Extract the (x, y) coordinate from the center of the cell holding the provided text.  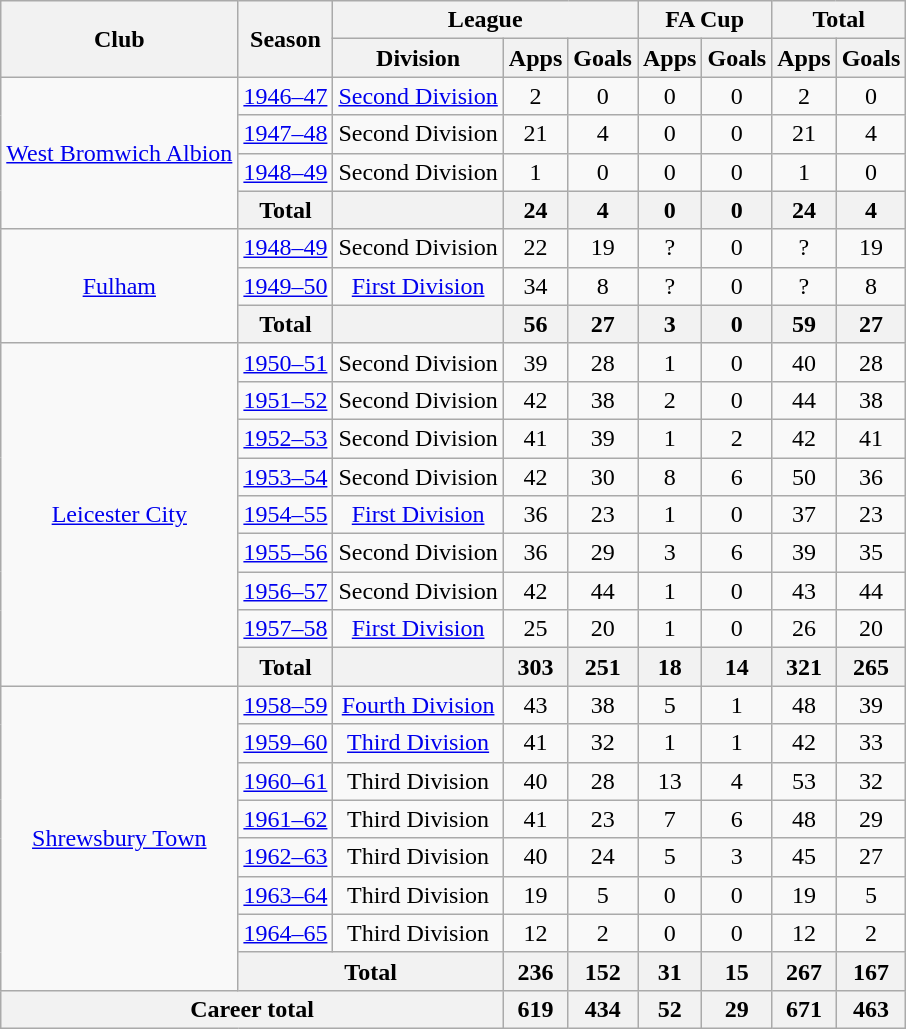
Club (120, 39)
31 (670, 971)
236 (535, 971)
1962–63 (286, 857)
League (486, 20)
1956–57 (286, 591)
1960–61 (286, 781)
34 (535, 286)
321 (804, 667)
Fourth Division (418, 705)
22 (535, 248)
434 (603, 1009)
1950–51 (286, 362)
7 (670, 819)
25 (535, 629)
1952–53 (286, 438)
1963–64 (286, 895)
267 (804, 971)
1959–60 (286, 743)
1946–47 (286, 96)
1955–56 (286, 553)
26 (804, 629)
37 (804, 515)
52 (670, 1009)
56 (535, 324)
1953–54 (286, 477)
Division (418, 58)
671 (804, 1009)
1951–52 (286, 400)
1958–59 (286, 705)
14 (737, 667)
Shrewsbury Town (120, 838)
45 (804, 857)
1954–55 (286, 515)
50 (804, 477)
13 (670, 781)
1949–50 (286, 286)
33 (871, 743)
Leicester City (120, 514)
15 (737, 971)
251 (603, 667)
FA Cup (705, 20)
1947–48 (286, 134)
152 (603, 971)
59 (804, 324)
53 (804, 781)
Career total (252, 1009)
1957–58 (286, 629)
303 (535, 667)
1961–62 (286, 819)
West Bromwich Albion (120, 153)
30 (603, 477)
35 (871, 553)
18 (670, 667)
265 (871, 667)
Fulham (120, 286)
463 (871, 1009)
619 (535, 1009)
167 (871, 971)
1964–65 (286, 933)
Season (286, 39)
